Identify which cell holds the provided text, then report its [X, Y] central coordinate. 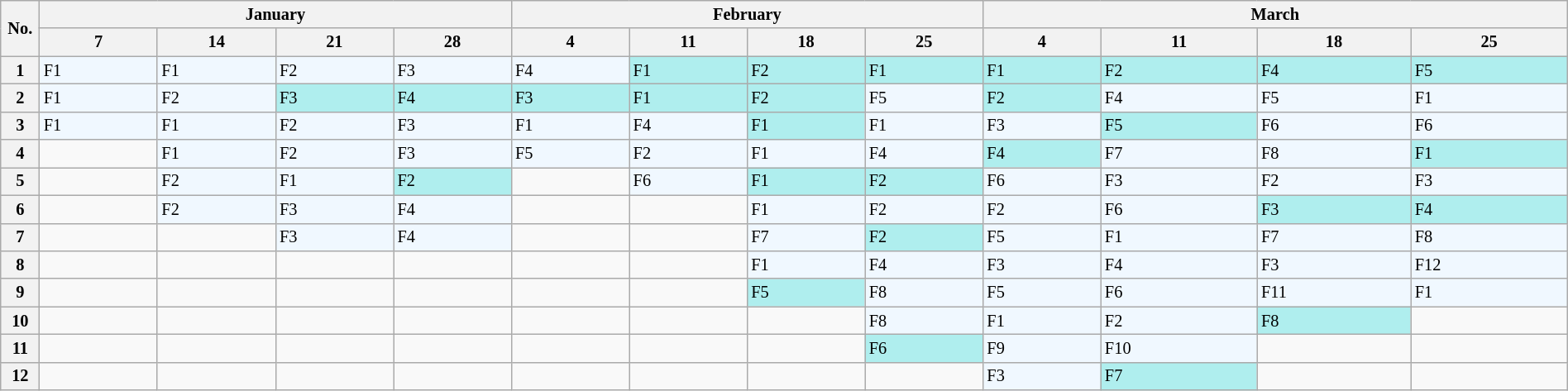
6 [20, 209]
2 [20, 98]
21 [334, 42]
10 [20, 321]
28 [453, 42]
1 [20, 70]
F9 [1042, 348]
No. [20, 28]
F10 [1179, 348]
14 [217, 42]
F12 [1489, 265]
February [747, 14]
3 [20, 126]
January [275, 14]
5 [20, 181]
9 [20, 293]
F11 [1334, 293]
12 [20, 376]
8 [20, 265]
March [1275, 14]
